Find where the given text appears and provide that cell's center as (X, Y) coordinate. 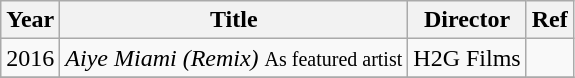
Year (30, 20)
Title (234, 20)
Aiye Miami (Remix) As featured artist (234, 58)
Director (467, 20)
2016 (30, 58)
H2G Films (467, 58)
Ref (550, 20)
